Output the [x, y] coordinate of the center of the cell containing the given text.  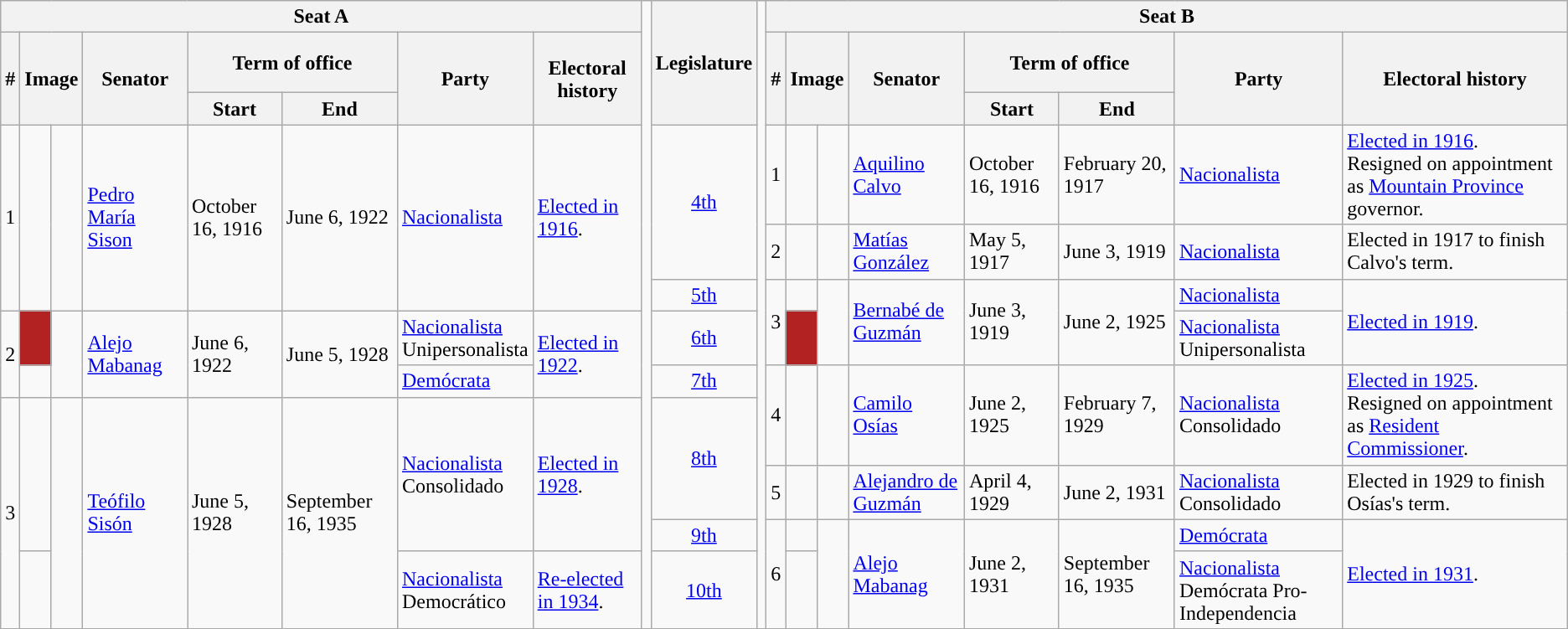
Elected in 1916.Resigned on appointment as Mountain Province governor. [1456, 174]
Bernabé de Guzmán [906, 322]
Teófilo Sisón [136, 513]
NacionalistaDemocrático [465, 590]
Elected in 1919. [1456, 322]
Elected in 1929 to finish Osías's term. [1456, 492]
Elected in 1931. [1456, 574]
Camilo Osías [906, 415]
Seat B [1167, 17]
7th [704, 381]
February 20, 1917 [1117, 174]
6 [776, 574]
Matías González [906, 251]
Seat A [322, 17]
Elected in 1925.Resigned on appointment as Resident Commissioner. [1456, 415]
5th [704, 295]
4 [776, 415]
4th [704, 202]
9th [704, 535]
Elected in 1916. [587, 218]
May 5, 1917 [1012, 251]
Elected in 1928. [587, 474]
Alejandro de Guzmán [906, 492]
February 7, 1929 [1117, 415]
Pedro María Sison [136, 218]
8th [704, 458]
5 [776, 492]
Aquilino Calvo [906, 174]
Elected in 1917 to finish Calvo's term. [1456, 251]
10th [704, 590]
6th [704, 338]
NacionalistaDemócrata Pro-Independencia [1258, 590]
Legislature [704, 63]
Re-elected in 1934. [587, 590]
April 4, 1929 [1012, 492]
Elected in 1922. [587, 353]
